Find where the given text appears and provide that cell's center as (X, Y) coordinate. 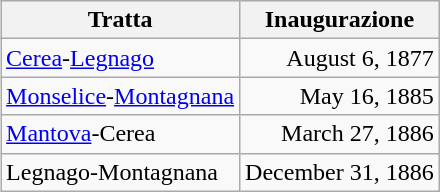
Cerea-Legnago (120, 58)
March 27, 1886 (340, 134)
August 6, 1877 (340, 58)
Tratta (120, 20)
December 31, 1886 (340, 172)
Legnago-Montagnana (120, 172)
Inaugurazione (340, 20)
Mantova-Cerea (120, 134)
May 16, 1885 (340, 96)
Monselice-Montagnana (120, 96)
